Return the [X, Y] coordinate for the center point of the cell that contains the specified text.  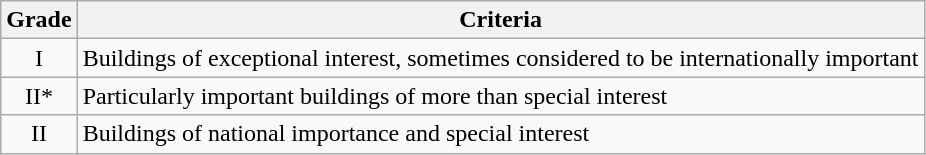
Buildings of national importance and special interest [500, 134]
Grade [39, 20]
Buildings of exceptional interest, sometimes considered to be internationally important [500, 58]
II* [39, 96]
II [39, 134]
I [39, 58]
Criteria [500, 20]
Particularly important buildings of more than special interest [500, 96]
